Identify which cell holds the provided text, then report its (x, y) central coordinate. 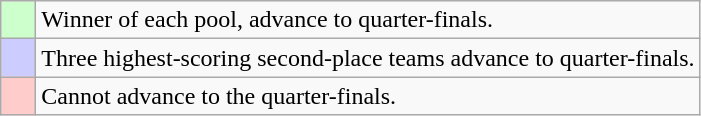
Cannot advance to the quarter-finals. (368, 96)
Three highest-scoring second-place teams advance to quarter-finals. (368, 58)
Winner of each pool, advance to quarter-finals. (368, 20)
